Determine the [X, Y] coordinate at the center of the cell enclosing the given text.  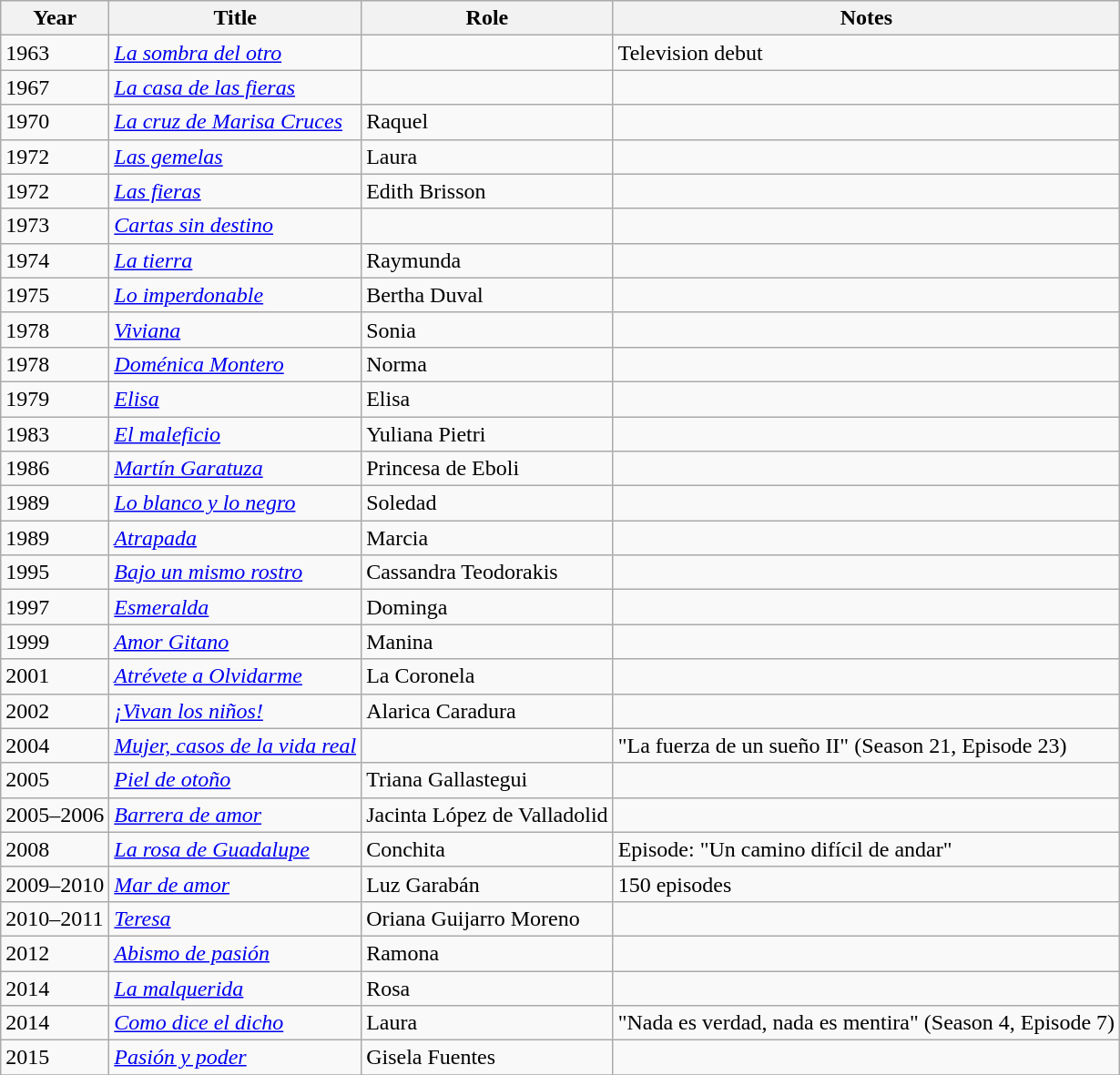
1974 [55, 260]
Abismo de pasión [235, 953]
Princesa de Eboli [488, 469]
1983 [55, 434]
Esmeralda [235, 607]
2015 [55, 1058]
¡Vivan los niños! [235, 711]
La sombra del otro [235, 53]
Atrapada [235, 538]
Atrévete a Olvidarme [235, 676]
Notes [866, 18]
Jacinta López de Valladolid [488, 815]
La malquerida [235, 988]
Dominga [488, 607]
1999 [55, 642]
Edith Brisson [488, 191]
Yuliana Pietri [488, 434]
Viviana [235, 330]
Bertha Duval [488, 295]
Oriana Guijarro Moreno [488, 918]
Las fieras [235, 191]
Rosa [488, 988]
Luz Garabán [488, 884]
1970 [55, 122]
2012 [55, 953]
Barrera de amor [235, 815]
La cruz de Marisa Cruces [235, 122]
1963 [55, 53]
1986 [55, 469]
Raymunda [488, 260]
El maleficio [235, 434]
2001 [55, 676]
2009–2010 [55, 884]
Amor Gitano [235, 642]
Marcia [488, 538]
Triana Gallastegui [488, 780]
"La fuerza de un sueño II" (Season 21, Episode 23) [866, 745]
Episode: "Un camino difícil de andar" [866, 849]
Role [488, 18]
Norma [488, 364]
2005 [55, 780]
Bajo un mismo rostro [235, 573]
Las gemelas [235, 157]
Doménica Montero [235, 364]
Ramona [488, 953]
2004 [55, 745]
Soledad [488, 503]
Teresa [235, 918]
1967 [55, 87]
Pasión y poder [235, 1058]
Lo blanco y lo negro [235, 503]
Mar de amor [235, 884]
150 episodes [866, 884]
Year [55, 18]
1973 [55, 226]
Sonia [488, 330]
Raquel [488, 122]
Manina [488, 642]
Como dice el dicho [235, 1023]
Alarica Caradura [488, 711]
2005–2006 [55, 815]
1997 [55, 607]
Gisela Fuentes [488, 1058]
La Coronela [488, 676]
Conchita [488, 849]
Mujer, casos de la vida real [235, 745]
2002 [55, 711]
1975 [55, 295]
Television debut [866, 53]
Martín Garatuza [235, 469]
2010–2011 [55, 918]
2008 [55, 849]
Title [235, 18]
1979 [55, 399]
"Nada es verdad, nada es mentira" (Season 4, Episode 7) [866, 1023]
Cartas sin destino [235, 226]
Cassandra Teodorakis [488, 573]
La tierra [235, 260]
La casa de las fieras [235, 87]
Lo imperdonable [235, 295]
Piel de otoño [235, 780]
La rosa de Guadalupe [235, 849]
1995 [55, 573]
